Scan for the cell matching the given text and deliver its (x, y) coordinate at center. 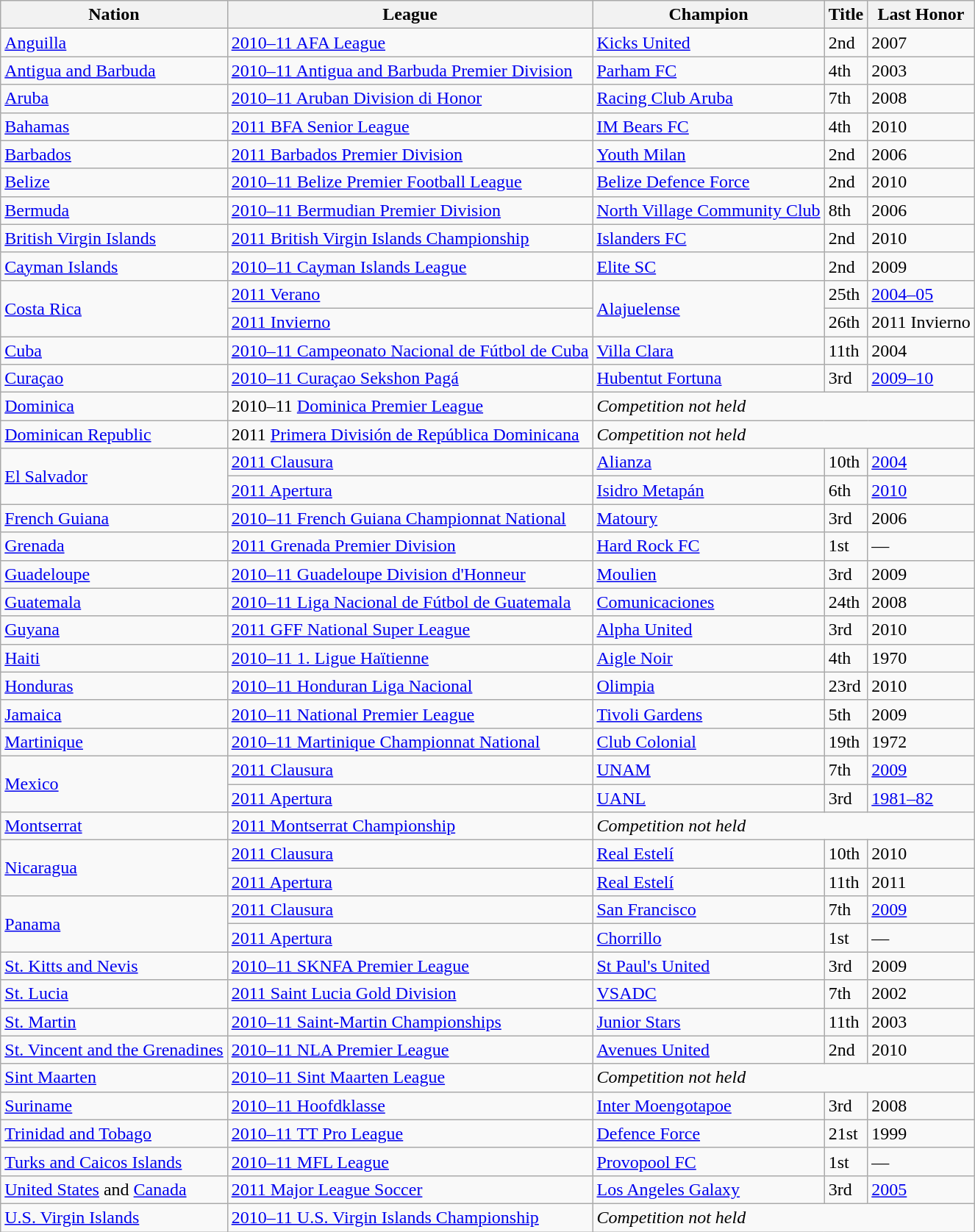
Inter Moengotapoe (709, 1106)
IM Bears FC (709, 126)
St. Kitts and Nevis (114, 966)
24th (846, 602)
2010–11 Aruban Division di Honor (410, 99)
Isidro Metapán (709, 490)
8th (846, 210)
Moulien (709, 574)
Cuba (114, 351)
Alpha United (709, 630)
Panama (114, 924)
Champion (709, 15)
Turks and Caicos Islands (114, 1161)
2009–10 (921, 379)
2011 Grenada Premier Division (410, 546)
Last Honor (921, 15)
Provopool FC (709, 1161)
UNAM (709, 770)
Belize Defence Force (709, 182)
St. Martin (114, 1022)
2010–11 SKNFA Premier League (410, 966)
6th (846, 490)
2010–11 Saint-Martin Championships (410, 1022)
2002 (921, 994)
2010–11 French Guiana Championnat National (410, 518)
1970 (921, 658)
Aigle Noir (709, 658)
Suriname (114, 1106)
British Virgin Islands (114, 238)
Parham FC (709, 71)
2010–11 Martinique Championnat National (410, 742)
2007 (921, 43)
St. Lucia (114, 994)
UANL (709, 798)
23rd (846, 686)
Guyana (114, 630)
Barbados (114, 154)
Curaçao (114, 379)
Mexico (114, 784)
Guadeloupe (114, 574)
El Salvador (114, 476)
Kicks United (709, 43)
2011 GFF National Super League (410, 630)
2010–11 Belize Premier Football League (410, 182)
Antigua and Barbuda (114, 71)
Sint Maarten (114, 1078)
St Paul's United (709, 966)
San Francisco (709, 910)
Defence Force (709, 1133)
League (410, 15)
Racing Club Aruba (709, 99)
2010–11 AFA League (410, 43)
Alianza (709, 462)
2010–11 Sint Maarten League (410, 1078)
Dominican Republic (114, 434)
North Village Community Club (709, 210)
Haiti (114, 658)
1999 (921, 1133)
United States and Canada (114, 1189)
Club Colonial (709, 742)
2004–05 (921, 294)
Montserrat (114, 826)
2010–11 Hoofdklasse (410, 1106)
2010–11 Cayman Islands League (410, 266)
2010–11 Liga Nacional de Fútbol de Guatemala (410, 602)
2011 BFA Senior League (410, 126)
Alajuelense (709, 308)
VSADC (709, 994)
2011 Montserrat Championship (410, 826)
Aruba (114, 99)
Cayman Islands (114, 266)
Hard Rock FC (709, 546)
1981–82 (921, 798)
2010–11 Antigua and Barbuda Premier Division (410, 71)
Junior Stars (709, 1022)
21st (846, 1133)
French Guiana (114, 518)
Guatemala (114, 602)
Elite SC (709, 266)
2010–11 Campeonato Nacional de Fútbol de Cuba (410, 351)
Chorrillo (709, 938)
Title (846, 15)
Avenues United (709, 1050)
Olimpia (709, 686)
1972 (921, 742)
Youth Milan (709, 154)
St. Vincent and the Grenadines (114, 1050)
Islanders FC (709, 238)
2010–11 Dominica Premier League (410, 407)
2011 Verano (410, 294)
19th (846, 742)
Comunicaciones (709, 602)
2011 Primera División de República Dominicana (410, 434)
5th (846, 714)
Grenada (114, 546)
2010–11 U.S. Virgin Islands Championship (410, 1217)
2010–11 TT Pro League (410, 1133)
2011 British Virgin Islands Championship (410, 238)
Nicaragua (114, 868)
2010–11 Honduran Liga Nacional (410, 686)
Dominica (114, 407)
2011 Barbados Premier Division (410, 154)
2005 (921, 1189)
2010–11 Bermudian Premier Division (410, 210)
2010–11 NLA Premier League (410, 1050)
Costa Rica (114, 308)
2010–11 National Premier League (410, 714)
Villa Clara (709, 351)
U.S. Virgin Islands (114, 1217)
Nation (114, 15)
Martinique (114, 742)
2011 Major League Soccer (410, 1189)
Hubentut Fortuna (709, 379)
2010–11 Curaçao Sekshon Pagá (410, 379)
Belize (114, 182)
Los Angeles Galaxy (709, 1189)
25th (846, 294)
Jamaica (114, 714)
Honduras (114, 686)
2010–11 Guadeloupe Division d'Honneur (410, 574)
Trinidad and Tobago (114, 1133)
Bahamas (114, 126)
26th (846, 322)
2011 Saint Lucia Gold Division (410, 994)
Anguilla (114, 43)
2011 (921, 882)
Tivoli Gardens (709, 714)
Bermuda (114, 210)
Matoury (709, 518)
2010–11 MFL League (410, 1161)
2010–11 1. Ligue Haïtienne (410, 658)
